Extract the (X, Y) coordinate from the center of the cell holding the provided text.  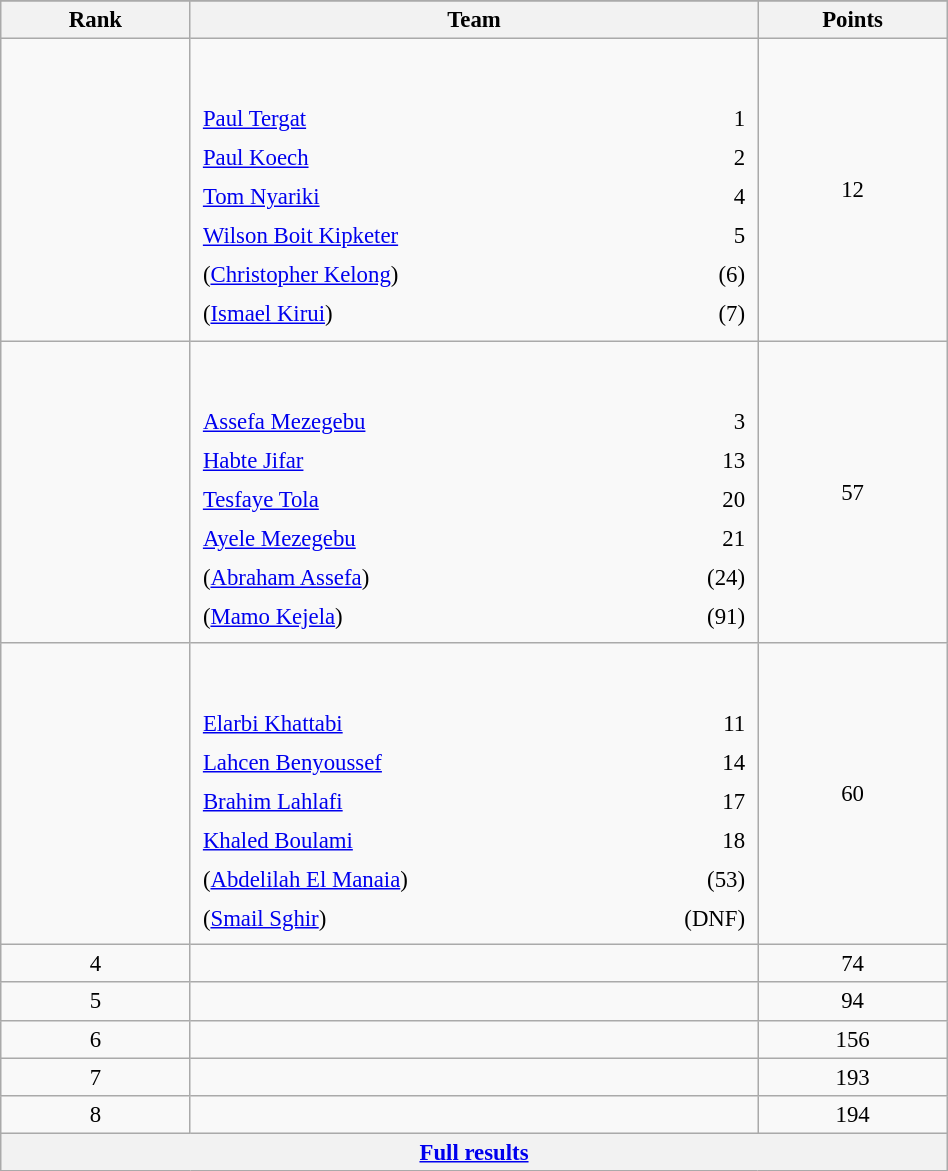
(Ismael Kirui) (432, 314)
8 (96, 1114)
(91) (692, 616)
Team (474, 20)
Tom Nyariki (432, 197)
(Abdelilah El Manaia) (404, 880)
12 (852, 190)
Brahim Lahlafi (404, 801)
13 (692, 460)
(Mamo Kejela) (414, 616)
20 (692, 499)
6 (96, 1039)
Lahcen Benyoussef (404, 762)
(Smail Sghir) (404, 919)
14 (682, 762)
(Abraham Assefa) (414, 577)
(7) (708, 314)
11 (682, 723)
(6) (708, 275)
Assefa Mezegebu 3 Habte Jifar 13 Tesfaye Tola 20 Ayele Mezegebu 21 (Abraham Assefa) (24) (Mamo Kejela) (91) (474, 492)
(24) (692, 577)
Tesfaye Tola (414, 499)
7 (96, 1077)
(Christopher Kelong) (432, 275)
Elarbi Khattabi 11 Lahcen Benyoussef 14 Brahim Lahlafi 17 Khaled Boulami 18 (Abdelilah El Manaia) (53) (Smail Sghir) (DNF) (474, 794)
18 (682, 840)
194 (852, 1114)
74 (852, 964)
94 (852, 1002)
193 (852, 1077)
Paul Tergat 1 Paul Koech 2 Tom Nyariki 4 Wilson Boit Kipketer 5 (Christopher Kelong) (6) (Ismael Kirui) (7) (474, 190)
60 (852, 794)
Points (852, 20)
(53) (682, 880)
Habte Jifar (414, 460)
17 (682, 801)
Rank (96, 20)
Wilson Boit Kipketer (432, 236)
Paul Tergat (432, 119)
1 (708, 119)
3 (692, 421)
Khaled Boulami (404, 840)
Assefa Mezegebu (414, 421)
Full results (474, 1152)
Elarbi Khattabi (404, 723)
(DNF) (682, 919)
21 (692, 538)
2 (708, 158)
57 (852, 492)
Ayele Mezegebu (414, 538)
156 (852, 1039)
Paul Koech (432, 158)
